For the text-containing cell, return its midpoint in (x, y) coordinate format. 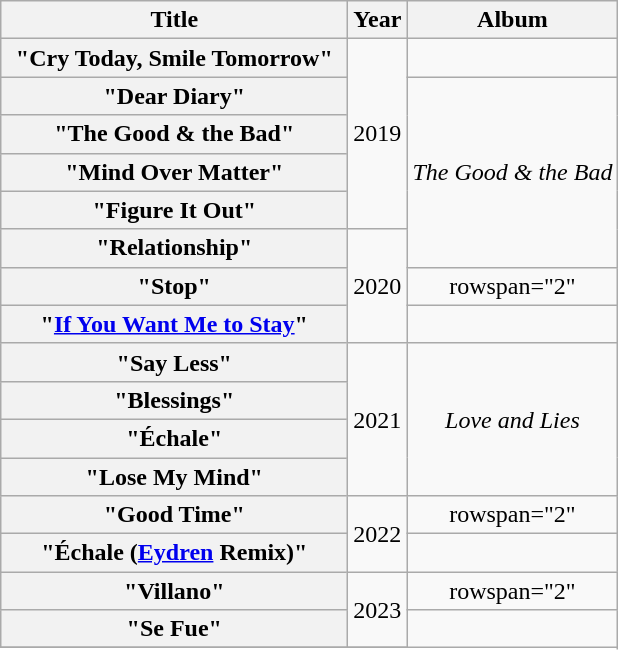
Love and Lies (512, 419)
"Good Time" (174, 515)
Album (512, 20)
2020 (378, 286)
"Mind Over Matter" (174, 172)
"Relationship" (174, 248)
Year (378, 20)
The Good & the Bad (512, 172)
"If You Want Me to Stay" (174, 324)
"Villano" (174, 591)
"Say Less" (174, 362)
2019 (378, 134)
2022 (378, 534)
"Échale (Eydren Remix)" (174, 553)
"Figure It Out" (174, 210)
Title (174, 20)
"Blessings" (174, 400)
"Échale" (174, 438)
"Stop" (174, 286)
"Dear Diary" (174, 96)
2021 (378, 419)
"Lose My Mind" (174, 477)
"The Good & the Bad" (174, 134)
"Cry Today, Smile Tomorrow" (174, 58)
"Se Fue" (174, 629)
2023 (378, 610)
